Identify which cell holds the provided text, then report its [x, y] central coordinate. 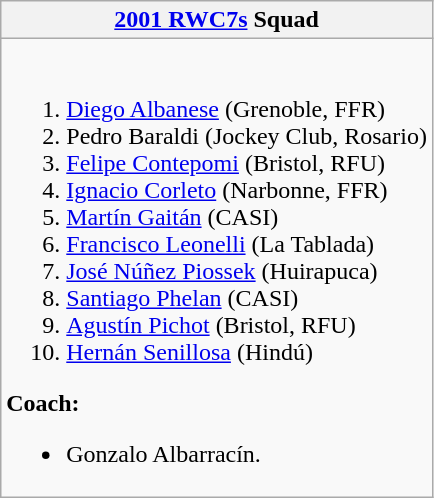
2001 RWC7s Squad [217, 20]
